For the text-containing cell, return its midpoint in (x, y) coordinate format. 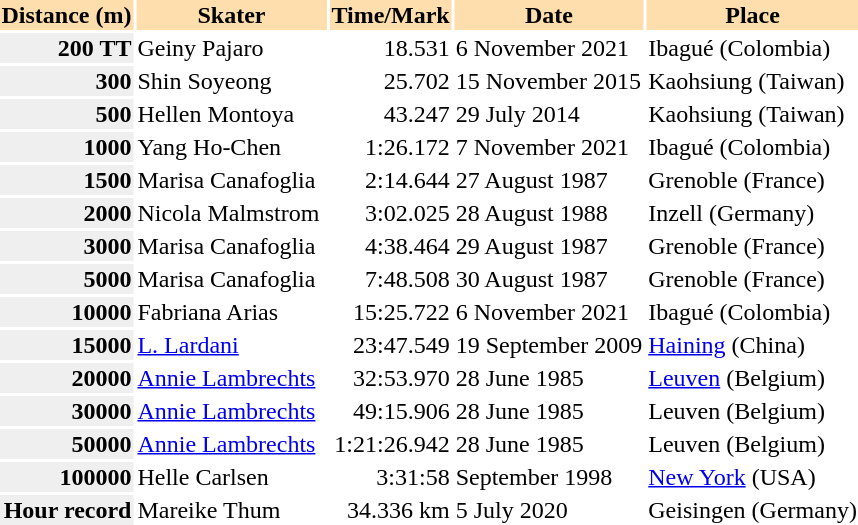
3000 (66, 246)
15 November 2015 (549, 81)
100000 (66, 477)
Distance (m) (66, 15)
Skater (232, 15)
5 July 2020 (549, 510)
Fabriana Arias (228, 312)
Hellen Montoya (228, 114)
1500 (66, 180)
10000 (66, 312)
1:26.172 (390, 147)
19 September 2009 (549, 345)
23:47.549 (390, 345)
2000 (66, 213)
3:02.025 (390, 213)
Time/Mark (390, 15)
L. Lardani (228, 345)
7 November 2021 (549, 147)
Geiny Pajaro (228, 48)
4:38.464 (390, 246)
18.531 (390, 48)
Shin Soyeong (228, 81)
1:21:26.942 (390, 444)
Nicola Malmstrom (228, 213)
3:31:58 (390, 477)
29 August 1987 (549, 246)
2:14.644 (390, 180)
25.702 (390, 81)
30 August 1987 (549, 279)
28 August 1988 (549, 213)
Date (549, 15)
43.247 (390, 114)
34.336 km (390, 510)
29 July 2014 (549, 114)
7:48.508 (390, 279)
15:25.722 (390, 312)
32:53.970 (390, 378)
1000 (66, 147)
Mareike Thum (228, 510)
200 TT (66, 48)
September 1998 (549, 477)
Yang Ho-Chen (228, 147)
300 (66, 81)
30000 (66, 411)
20000 (66, 378)
500 (66, 114)
49:15.906 (390, 411)
50000 (66, 444)
15000 (66, 345)
Helle Carlsen (228, 477)
Hour record (66, 510)
27 August 1987 (549, 180)
5000 (66, 279)
